Capture the cell that displays the provided text and extract its [x, y] central coordinate. 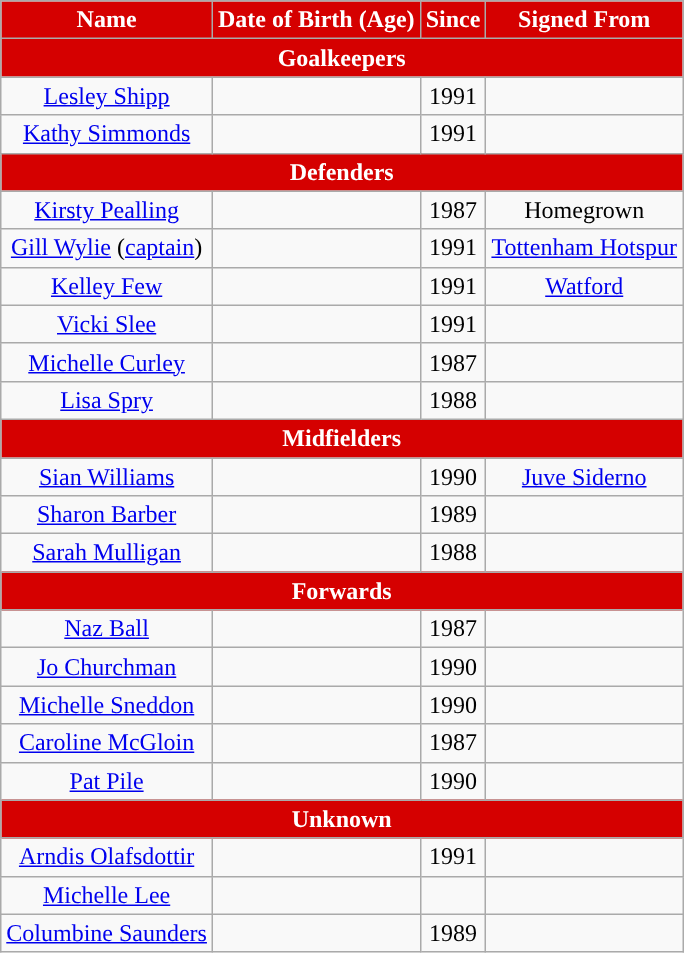
Kathy Simmonds [107, 134]
Columbine Saunders [107, 933]
Pat Pile [107, 781]
Gill Wylie (captain) [107, 248]
Midfielders [342, 438]
Caroline McGloin [107, 743]
Naz Ball [107, 629]
Homegrown [584, 210]
Name [107, 20]
Lisa Spry [107, 400]
Kirsty Pealling [107, 210]
Jo Churchman [107, 667]
Sarah Mulligan [107, 553]
Kelley Few [107, 286]
Watford [584, 286]
Date of Birth (Age) [316, 20]
Unknown [342, 819]
Vicki Slee [107, 324]
Lesley Shipp [107, 96]
Sharon Barber [107, 515]
Michelle Lee [107, 895]
Since [453, 20]
Arndis Olafsdottir [107, 857]
Michelle Sneddon [107, 705]
Sian Williams [107, 477]
Michelle Curley [107, 362]
Tottenham Hotspur [584, 248]
Defenders [342, 172]
Forwards [342, 591]
Goalkeepers [342, 58]
Signed From [584, 20]
Juve Siderno [584, 477]
